Search for the cell housing the specified text and yield its (X, Y) center coordinate. 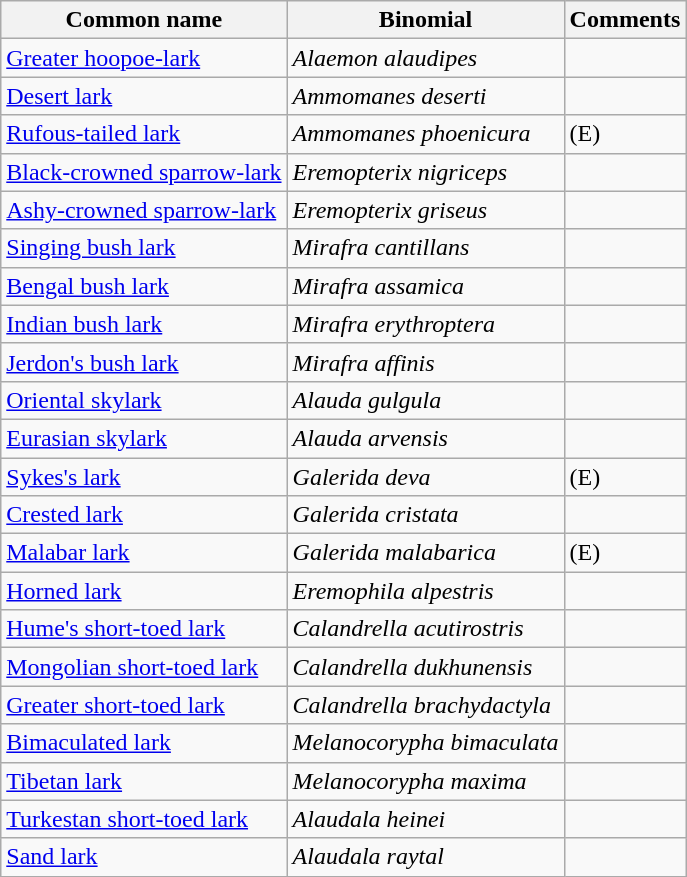
Rufous-tailed lark (144, 134)
Hume's short-toed lark (144, 629)
Eremophila alpestris (426, 591)
Oriental skylark (144, 400)
Eremopterix griseus (426, 210)
Galerida cristata (426, 515)
Desert lark (144, 96)
Calandrella brachydactyla (426, 705)
Ammomanes deserti (426, 96)
Calandrella dukhunensis (426, 667)
Turkestan short-toed lark (144, 819)
Greater short-toed lark (144, 705)
Common name (144, 20)
Alauda gulgula (426, 400)
Singing bush lark (144, 248)
Binomial (426, 20)
Sykes's lark (144, 477)
Crested lark (144, 515)
Black-crowned sparrow-lark (144, 172)
Malabar lark (144, 553)
Eremopterix nigriceps (426, 172)
Mirafra affinis (426, 362)
Jerdon's bush lark (144, 362)
Melanocorypha maxima (426, 781)
Mirafra assamica (426, 286)
Ammomanes phoenicura (426, 134)
Mirafra erythroptera (426, 324)
Ashy-crowned sparrow-lark (144, 210)
Bimaculated lark (144, 743)
Mirafra cantillans (426, 248)
Comments (625, 20)
Galerida deva (426, 477)
Mongolian short-toed lark (144, 667)
Calandrella acutirostris (426, 629)
Bengal bush lark (144, 286)
Alaudala heinei (426, 819)
Alauda arvensis (426, 438)
Greater hoopoe-lark (144, 58)
Alaemon alaudipes (426, 58)
Indian bush lark (144, 324)
Sand lark (144, 857)
Horned lark (144, 591)
Tibetan lark (144, 781)
Galerida malabarica (426, 553)
Eurasian skylark (144, 438)
Melanocorypha bimaculata (426, 743)
Alaudala raytal (426, 857)
